Detect which cell encompasses the target text, then output its (X, Y) center coordinate. 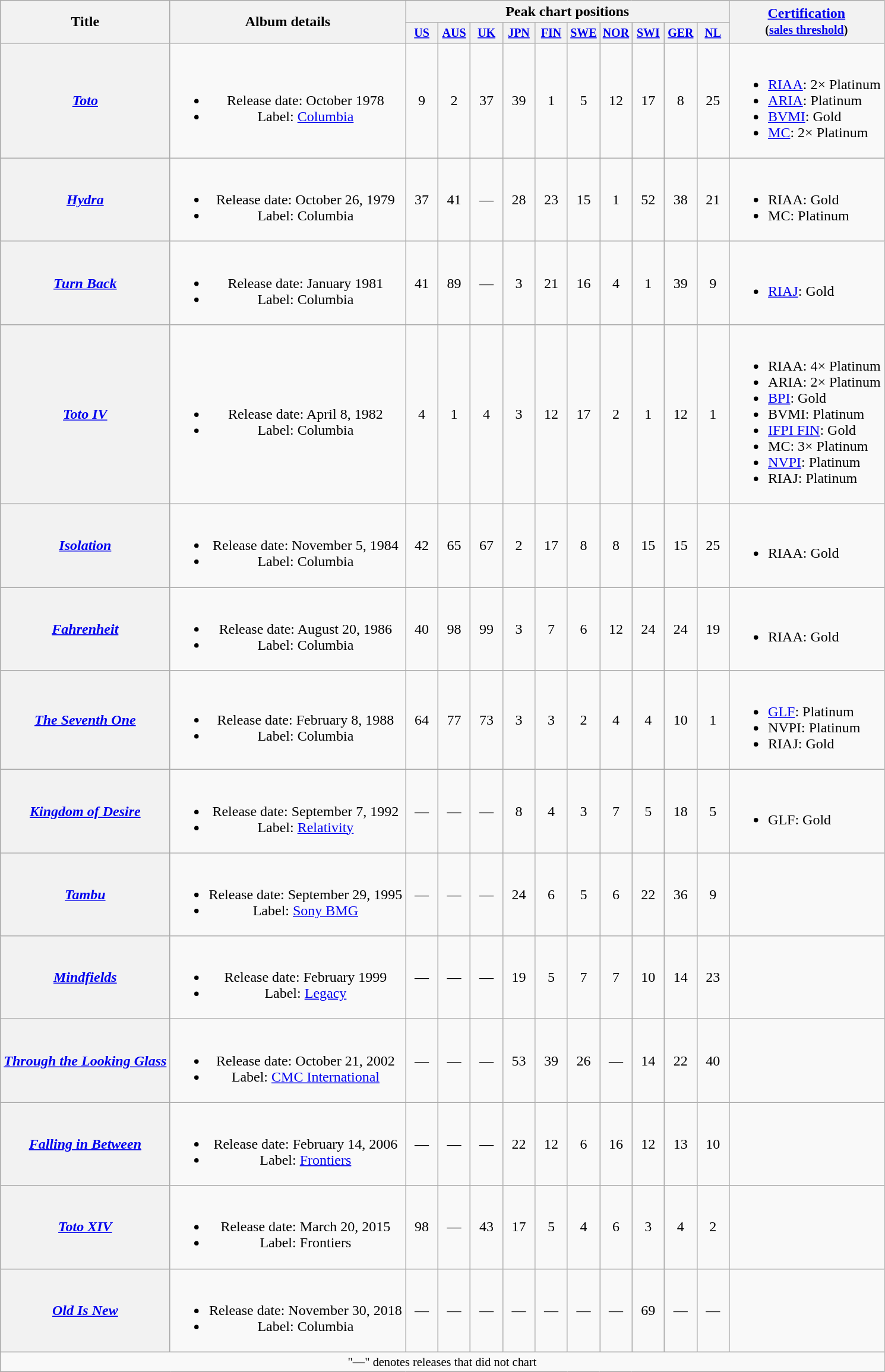
Turn Back (86, 283)
Release date: February 14, 2006Label: Frontiers (287, 1144)
69 (648, 1310)
Title (86, 22)
Release date: February 1999Label: Legacy (287, 978)
FIN (551, 33)
RIAJ: Gold (807, 283)
Release date: November 30, 2018Label: Columbia (287, 1310)
Release date: November 5, 1984Label: Columbia (287, 546)
Tambu (86, 894)
Hydra (86, 200)
Kingdom of Desire (86, 811)
53 (519, 1061)
Release date: October 26, 1979Label: Columbia (287, 200)
"—" denotes releases that did not chart (442, 1362)
UK (486, 33)
SWI (648, 33)
SWE (583, 33)
Release date: March 20, 2015Label: Frontiers (287, 1227)
Falling in Between (86, 1144)
Certification(sales threshold) (807, 22)
US (422, 33)
Release date: October 21, 2002Label: CMC International (287, 1061)
Release date: October 1978Label: Columbia (287, 100)
26 (583, 1061)
AUS (454, 33)
Through the Looking Glass (86, 1061)
GER (681, 33)
Isolation (86, 546)
43 (486, 1227)
Toto XIV (86, 1227)
NOR (616, 33)
67 (486, 546)
Fahrenheit (86, 629)
RIAA: 4× PlatinumARIA: 2× PlatinumBPI: GoldBVMI: PlatinumIFPI FIN: GoldMC: 3× PlatinumNVPI: PlatinumRIAJ: Platinum (807, 414)
Mindfields (86, 978)
RIAA: GoldMC: Platinum (807, 200)
42 (422, 546)
89 (454, 283)
Release date: February 8, 1988Label: Columbia (287, 720)
77 (454, 720)
38 (681, 200)
Album details (287, 22)
Release date: January 1981Label: Columbia (287, 283)
Toto IV (86, 414)
65 (454, 546)
Release date: August 20, 1986Label: Columbia (287, 629)
NL (713, 33)
Release date: September 7, 1992Label: Relativity (287, 811)
18 (681, 811)
28 (519, 200)
Old Is New (86, 1310)
Release date: April 8, 1982Label: Columbia (287, 414)
Release date: September 29, 1995Label: Sony BMG (287, 894)
64 (422, 720)
36 (681, 894)
73 (486, 720)
The Seventh One (86, 720)
Peak chart positions (568, 12)
99 (486, 629)
52 (648, 200)
GLF: PlatinumNVPI: PlatinumRIAJ: Gold (807, 720)
RIAA: 2× PlatinumARIA: PlatinumBVMI: GoldMC: 2× Platinum (807, 100)
13 (681, 1144)
Toto (86, 100)
GLF: Gold (807, 811)
JPN (519, 33)
